Return the (X, Y) coordinate for the center point of the cell that contains the specified text.  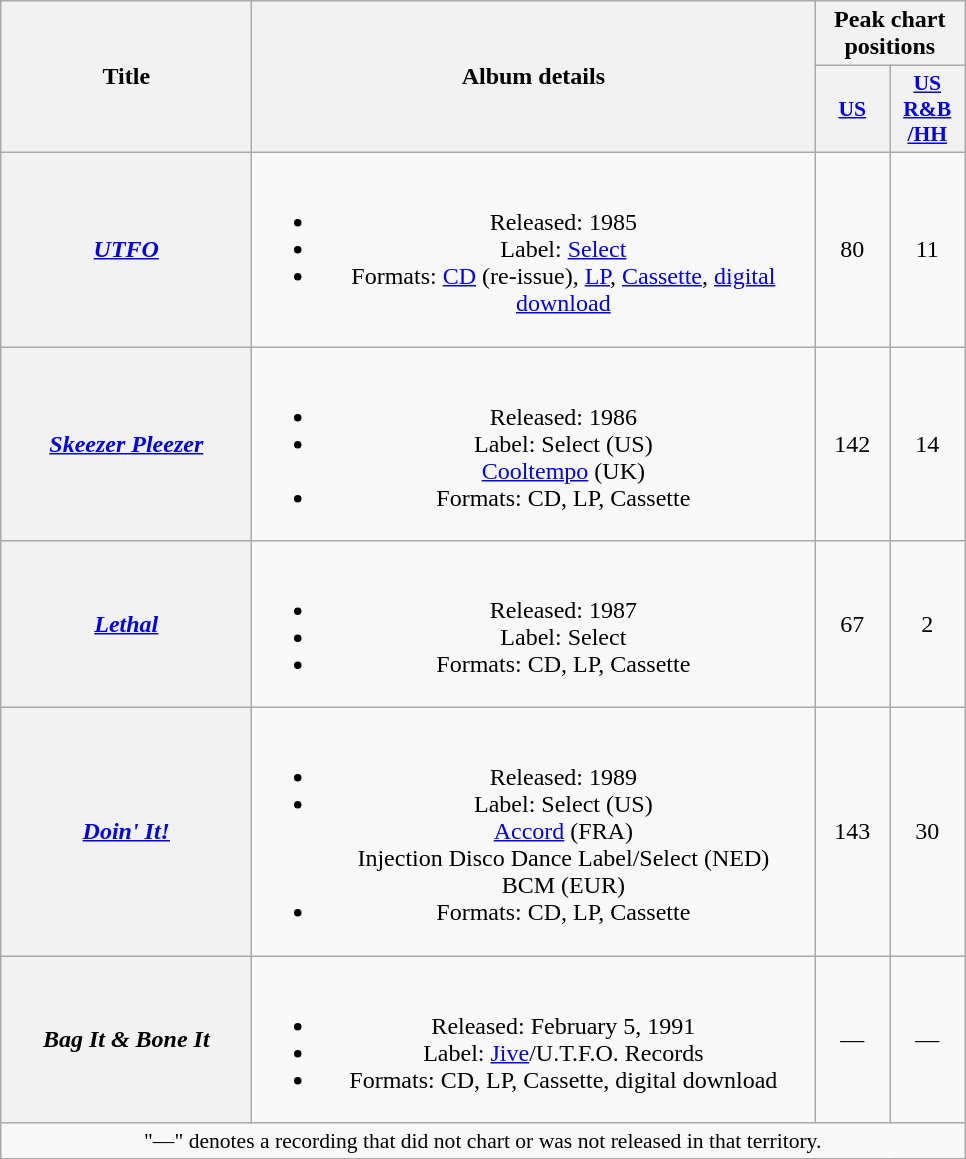
14 (928, 443)
2 (928, 624)
Skeezer Pleezer (126, 443)
Released: 1987Label: SelectFormats: CD, LP, Cassette (534, 624)
Doin' It! (126, 832)
Lethal (126, 624)
Released: February 5, 1991Label: Jive/U.T.F.O. RecordsFormats: CD, LP, Cassette, digital download (534, 1040)
Released: 1985Label: SelectFormats: CD (re-issue), LP, Cassette, digital download (534, 249)
Peak chart positions (890, 34)
USR&B/HH (928, 110)
Album details (534, 77)
143 (852, 832)
UTFO (126, 249)
11 (928, 249)
"—" denotes a recording that did not chart or was not released in that territory. (483, 1141)
30 (928, 832)
Released: 1986Label: Select (US)Cooltempo (UK)Formats: CD, LP, Cassette (534, 443)
Bag It & Bone It (126, 1040)
142 (852, 443)
US (852, 110)
Released: 1989Label: Select (US)Accord (FRA)Injection Disco Dance Label/Select (NED)BCM (EUR)Formats: CD, LP, Cassette (534, 832)
80 (852, 249)
67 (852, 624)
Title (126, 77)
